Detect which cell encompasses the target text, then output its (X, Y) center coordinate. 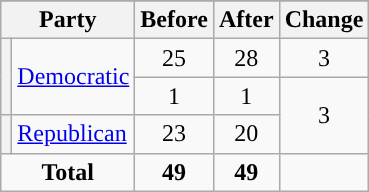
23 (174, 134)
25 (174, 58)
Total (68, 172)
Democratic (74, 77)
Before (174, 20)
Republican (74, 134)
28 (246, 58)
After (246, 20)
Change (324, 20)
Party (68, 20)
20 (246, 134)
